Find where the given text appears and provide that cell's center as [X, Y] coordinate. 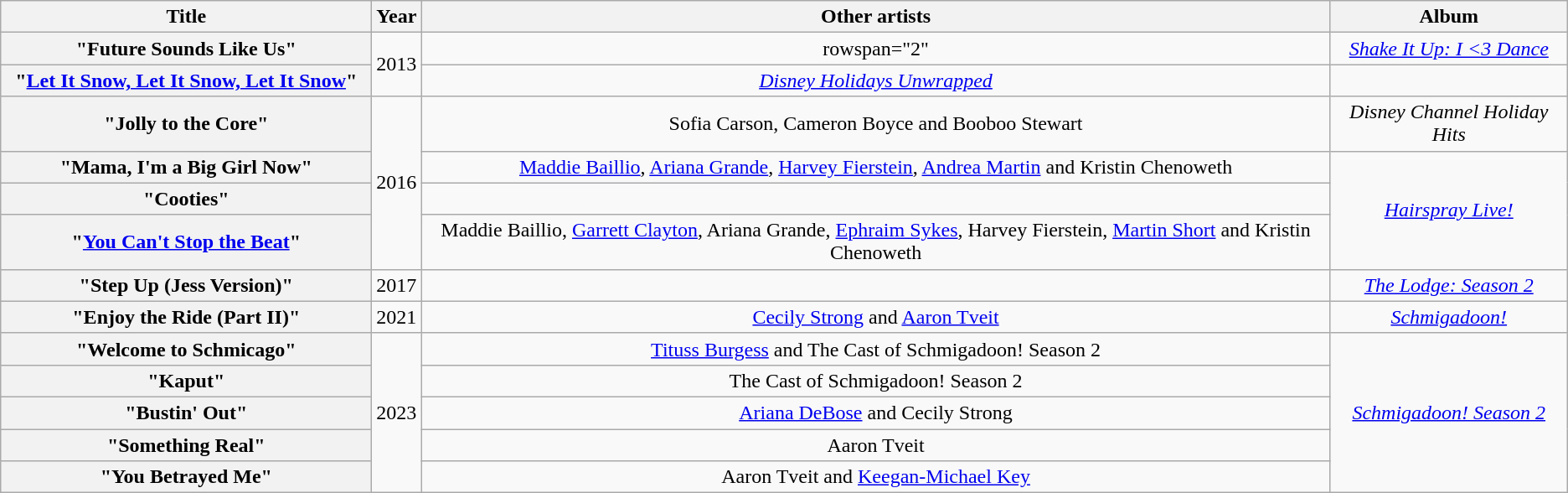
Album [1449, 17]
"Step Up (Jess Version)" [186, 285]
"Welcome to Schmicago" [186, 349]
"Let It Snow, Let It Snow, Let It Snow" [186, 80]
"You Can't Stop the Beat" [186, 241]
Aaron Tveit [876, 445]
Schmigadoon! [1449, 317]
Cecily Strong and Aaron Tveit [876, 317]
Schmigadoon! Season 2 [1449, 413]
2017 [397, 285]
rowspan="2" [876, 49]
2021 [397, 317]
Disney Holidays Unwrapped [876, 80]
"Cooties" [186, 199]
"Jolly to the Core" [186, 124]
Hairspray Live! [1449, 210]
"Mama, I'm a Big Girl Now" [186, 167]
"Bustin' Out" [186, 413]
Year [397, 17]
2016 [397, 183]
Maddie Baillio, Garrett Clayton, Ariana Grande, Ephraim Sykes, Harvey Fierstein, Martin Short and Kristin Chenoweth [876, 241]
The Lodge: Season 2 [1449, 285]
Disney Channel Holiday Hits [1449, 124]
Aaron Tveit and Keegan-Michael Key [876, 477]
2023 [397, 413]
Shake It Up: I <3 Dance [1449, 49]
2013 [397, 65]
Maddie Baillio, Ariana Grande, Harvey Fierstein, Andrea Martin and Kristin Chenoweth [876, 167]
"Future Sounds Like Us" [186, 49]
Other artists [876, 17]
"You Betrayed Me" [186, 477]
The Cast of Schmigadoon! Season 2 [876, 381]
Title [186, 17]
"Enjoy the Ride (Part II)" [186, 317]
Tituss Burgess and The Cast of Schmigadoon! Season 2 [876, 349]
Sofia Carson, Cameron Boyce and Booboo Stewart [876, 124]
Ariana DeBose and Cecily Strong [876, 413]
"Something Real" [186, 445]
"Kaput" [186, 381]
